Identify which cell holds the provided text, then report its [X, Y] central coordinate. 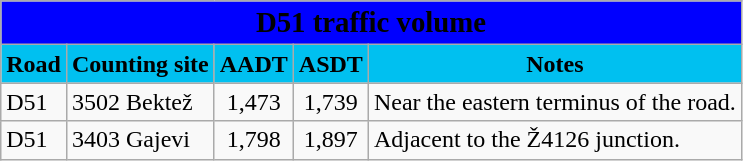
1,473 [254, 102]
Road [34, 64]
3403 Gajevi [140, 140]
AADT [254, 64]
Near the eastern terminus of the road. [554, 102]
Adjacent to the Ž4126 junction. [554, 140]
Counting site [140, 64]
1,897 [330, 140]
1,798 [254, 140]
1,739 [330, 102]
3502 Bektež [140, 102]
ASDT [330, 64]
Notes [554, 64]
D51 traffic volume [372, 23]
